Search for the cell housing the specified text and yield its (x, y) center coordinate. 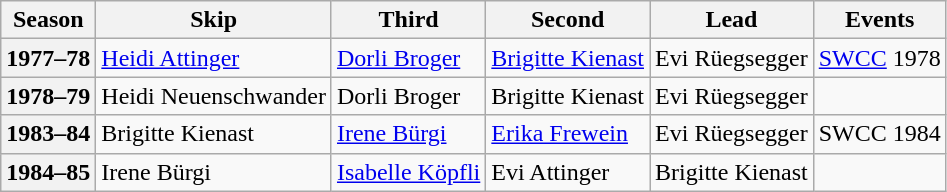
Lead (732, 20)
1983–84 (48, 134)
Isabelle Köpfli (408, 172)
SWCC 1978 (880, 58)
Erika Frewein (568, 134)
Skip (214, 20)
Events (880, 20)
Season (48, 20)
Heidi Attinger (214, 58)
Second (568, 20)
Third (408, 20)
Evi Attinger (568, 172)
1984–85 (48, 172)
SWCC 1984 (880, 134)
1978–79 (48, 96)
1977–78 (48, 58)
Heidi Neuenschwander (214, 96)
